From the cell containing the given text, extract its center point as [X, Y] coordinate. 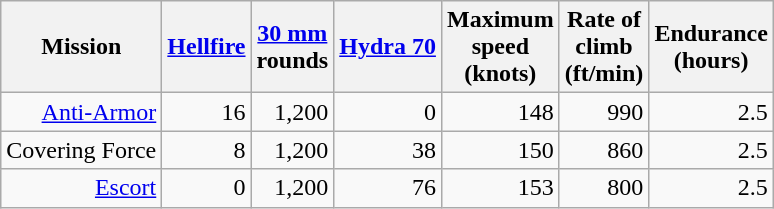
76 [388, 188]
Mission [82, 47]
38 [388, 150]
Hydra 70 [388, 47]
Hellfire [206, 47]
153 [500, 188]
Endurance (hours) [711, 47]
Anti-Armor [82, 112]
860 [604, 150]
990 [604, 112]
Maximum speed (knots) [500, 47]
Rate of climb (ft/min) [604, 47]
16 [206, 112]
30 mm rounds [292, 47]
Escort [82, 188]
8 [206, 150]
148 [500, 112]
150 [500, 150]
800 [604, 188]
Covering Force [82, 150]
